Search for the cell housing the specified text and yield its [x, y] center coordinate. 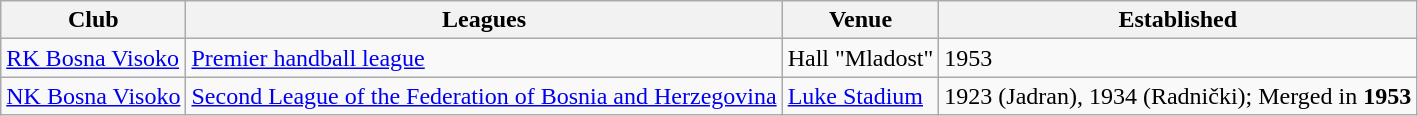
Hall "Mladost" [860, 58]
Luke Stadium [860, 96]
Established [1178, 20]
1923 (Jadran), 1934 (Radnički); Merged in 1953 [1178, 96]
Venue [860, 20]
Club [94, 20]
RK Bosna Visoko [94, 58]
1953 [1178, 58]
Second League of the Federation of Bosnia and Herzegovina [484, 96]
NK Bosna Visoko [94, 96]
Premier handball league [484, 58]
Leagues [484, 20]
